Detect which cell encompasses the target text, then output its [x, y] center coordinate. 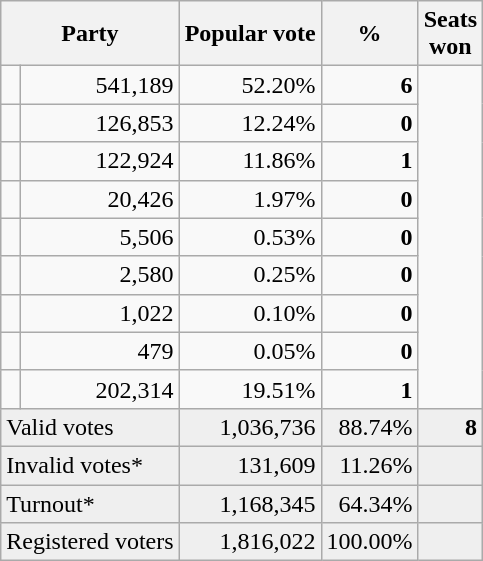
8 [450, 427]
1,816,022 [250, 542]
2,580 [100, 275]
Valid votes [90, 427]
0.05% [250, 351]
1.97% [250, 199]
Party [90, 34]
126,853 [100, 123]
0.53% [250, 237]
1,168,345 [250, 503]
Invalid votes* [90, 465]
Registered voters [90, 542]
1,036,736 [250, 427]
Turnout* [90, 503]
479 [100, 351]
88.74% [370, 427]
122,924 [100, 161]
11.86% [250, 161]
131,609 [250, 465]
20,426 [100, 199]
64.34% [370, 503]
0.10% [250, 313]
6 [370, 85]
Popular vote [250, 34]
52.20% [250, 85]
5,506 [100, 237]
100.00% [370, 542]
202,314 [100, 389]
0.25% [250, 275]
541,189 [100, 85]
12.24% [250, 123]
1,022 [100, 313]
19.51% [250, 389]
11.26% [370, 465]
Seatswon [450, 34]
% [370, 34]
